Locate the cell with the specified text and output its [x, y] center coordinate. 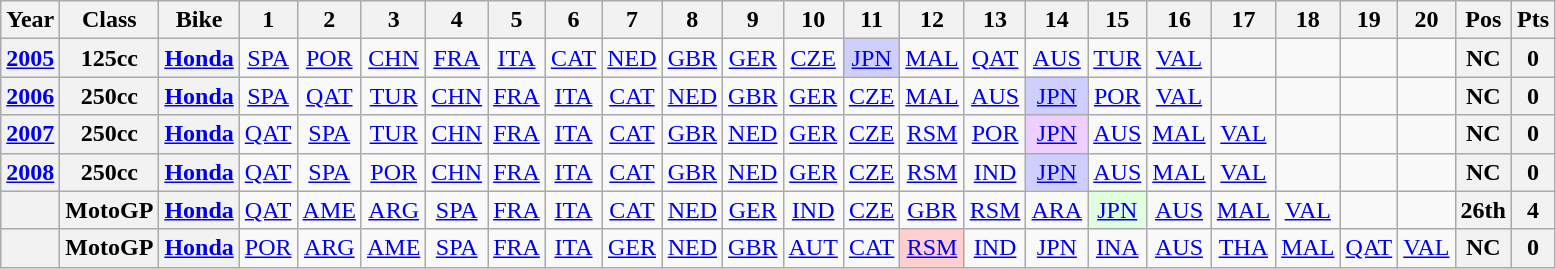
Pts [1532, 20]
18 [1308, 20]
8 [692, 20]
2007 [30, 134]
10 [813, 20]
2008 [30, 172]
THA [1243, 248]
9 [753, 20]
ARA [1057, 210]
26th [1483, 210]
Class [110, 20]
Pos [1483, 20]
2006 [30, 96]
19 [1369, 20]
20 [1426, 20]
13 [995, 20]
Year [30, 20]
14 [1057, 20]
125cc [110, 58]
2005 [30, 58]
AUT [813, 248]
2 [329, 20]
Bike [199, 20]
16 [1179, 20]
17 [1243, 20]
1 [268, 20]
3 [393, 20]
11 [871, 20]
7 [632, 20]
15 [1118, 20]
INA [1118, 248]
6 [573, 20]
5 [517, 20]
12 [932, 20]
